Return [x, y] of the center of cell containing provided text 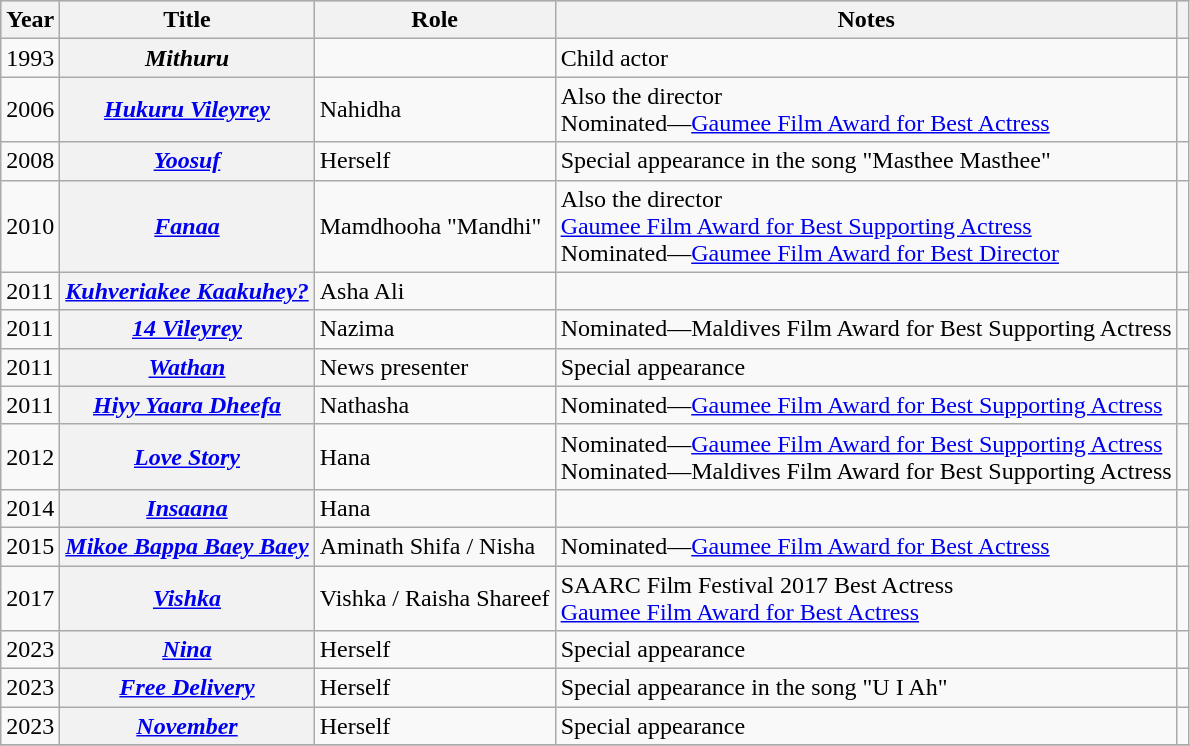
Hiyy Yaara Dheefa [187, 405]
2008 [30, 161]
Special appearance in the song "U I Ah" [866, 688]
Kuhveriakee Kaakuhey? [187, 291]
Special appearance in the song "Masthee Masthee" [866, 161]
Wathan [187, 367]
Nahidha [434, 110]
2015 [30, 546]
2017 [30, 598]
Nominated—Maldives Film Award for Best Supporting Actress [866, 329]
Nominated—Gaumee Film Award for Best Actress [866, 546]
Mikoe Bappa Baey Baey [187, 546]
2012 [30, 456]
Mamdhooha "Mandhi" [434, 226]
2010 [30, 226]
Nina [187, 650]
2006 [30, 110]
Notes [866, 20]
SAARC Film Festival 2017 Best ActressGaumee Film Award for Best Actress [866, 598]
14 Vileyrey [187, 329]
1993 [30, 58]
Fanaa [187, 226]
Nominated—Gaumee Film Award for Best Supporting ActressNominated—Maldives Film Award for Best Supporting Actress [866, 456]
News presenter [434, 367]
Nazima [434, 329]
Hukuru Vileyrey [187, 110]
Insaana [187, 508]
Vishka / Raisha Shareef [434, 598]
2014 [30, 508]
Vishka [187, 598]
Aminath Shifa / Nisha [434, 546]
Year [30, 20]
Nominated—Gaumee Film Award for Best Supporting Actress [866, 405]
Role [434, 20]
Asha Ali [434, 291]
Free Delivery [187, 688]
Yoosuf [187, 161]
Nathasha [434, 405]
Mithuru [187, 58]
Love Story [187, 456]
November [187, 726]
Title [187, 20]
Also the directorGaumee Film Award for Best Supporting ActressNominated—Gaumee Film Award for Best Director [866, 226]
Also the directorNominated—Gaumee Film Award for Best Actress [866, 110]
Child actor [866, 58]
